Return [X, Y] of the center of cell containing provided text 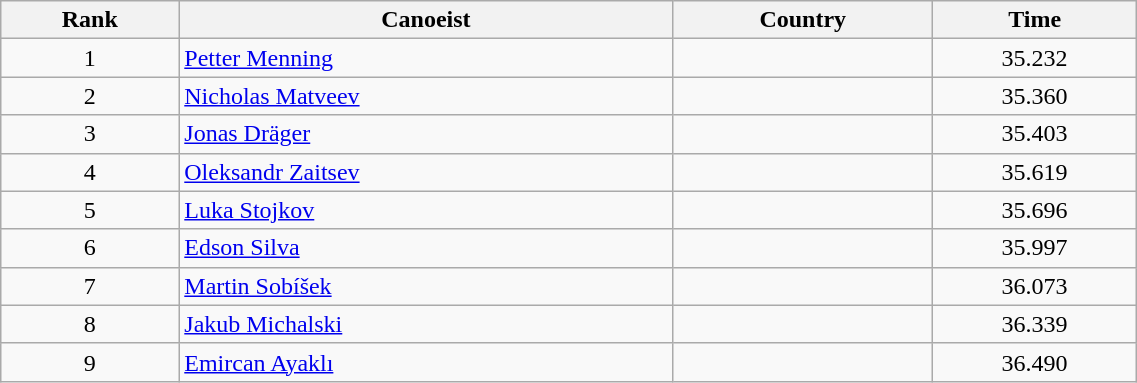
Martin Sobíšek [426, 286]
2 [90, 96]
Jakub Michalski [426, 324]
6 [90, 248]
8 [90, 324]
35.619 [1034, 172]
Emircan Ayaklı [426, 362]
Time [1034, 20]
Canoeist [426, 20]
35.360 [1034, 96]
Country [802, 20]
35.232 [1034, 58]
35.997 [1034, 248]
7 [90, 286]
Oleksandr Zaitsev [426, 172]
3 [90, 134]
5 [90, 210]
35.696 [1034, 210]
9 [90, 362]
Luka Stojkov [426, 210]
Petter Menning [426, 58]
Jonas Dräger [426, 134]
1 [90, 58]
36.339 [1034, 324]
Nicholas Matveev [426, 96]
4 [90, 172]
Edson Silva [426, 248]
36.073 [1034, 286]
Rank [90, 20]
36.490 [1034, 362]
35.403 [1034, 134]
